From the cell containing the given text, extract its center point as (x, y) coordinate. 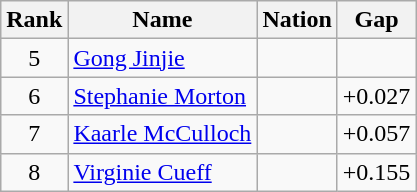
Stephanie Morton (162, 96)
5 (34, 58)
Nation (297, 20)
Rank (34, 20)
+0.057 (376, 134)
Kaarle McCulloch (162, 134)
7 (34, 134)
Gap (376, 20)
Virginie Cueff (162, 172)
+0.155 (376, 172)
Gong Jinjie (162, 58)
8 (34, 172)
Name (162, 20)
+0.027 (376, 96)
6 (34, 96)
